Return the [X, Y] coordinate for the center point of the cell that contains the specified text.  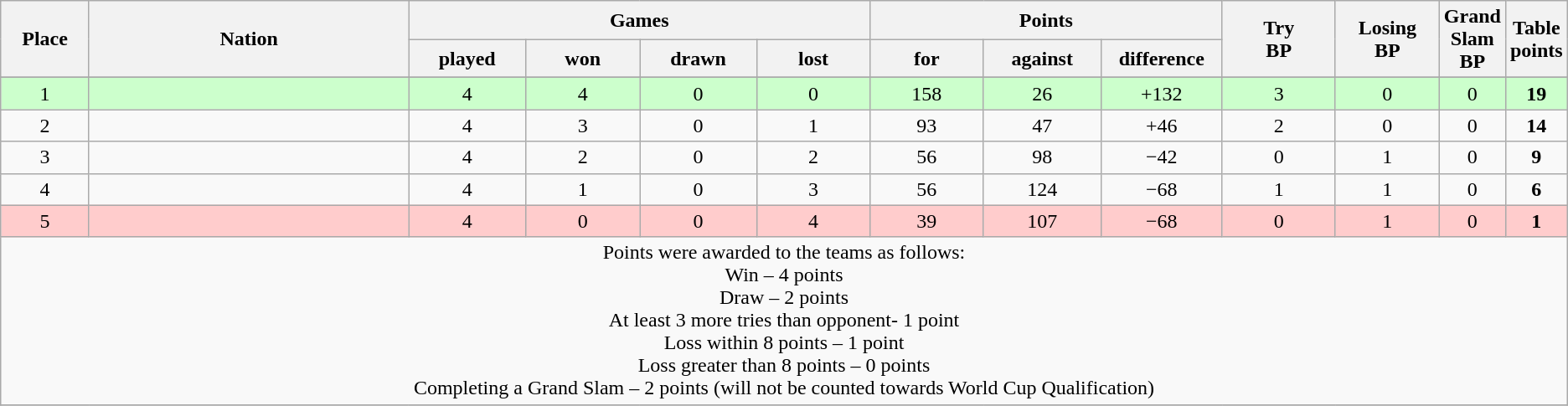
played [467, 59]
158 [926, 94]
47 [1042, 126]
26 [1042, 94]
14 [1536, 126]
drawn [699, 59]
5 [45, 221]
+132 [1161, 94]
Games [640, 20]
Points [1046, 20]
39 [926, 221]
6 [1536, 189]
TryBP [1278, 39]
LosingBP [1387, 39]
−42 [1161, 157]
for [926, 59]
9 [1536, 157]
lost [812, 59]
Nation [248, 39]
124 [1042, 189]
19 [1536, 94]
107 [1042, 221]
Grand SlamBP [1473, 39]
98 [1042, 157]
difference [1161, 59]
Tablepoints [1536, 39]
won [583, 59]
93 [926, 126]
against [1042, 59]
+46 [1161, 126]
Place [45, 39]
